From the cell containing the given text, extract its center point as [x, y] coordinate. 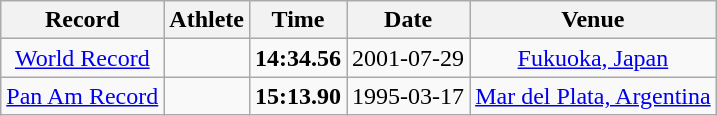
Fukuoka, Japan [594, 58]
Date [408, 20]
World Record [82, 58]
Mar del Plata, Argentina [594, 96]
Time [298, 20]
Venue [594, 20]
2001-07-29 [408, 58]
Record [82, 20]
Pan Am Record [82, 96]
Athlete [207, 20]
14:34.56 [298, 58]
1995-03-17 [408, 96]
15:13.90 [298, 96]
